Scan for the cell matching the given text and deliver its [x, y] coordinate at center. 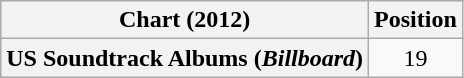
Chart (2012) [185, 20]
19 [416, 58]
US Soundtrack Albums (Billboard) [185, 58]
Position [416, 20]
